From the cell containing the given text, extract its center point as [X, Y] coordinate. 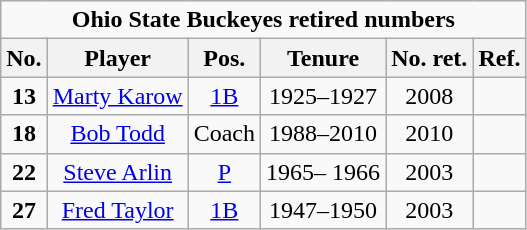
1965– 1966 [324, 172]
No. ret. [430, 58]
Steve Arlin [118, 172]
27 [24, 210]
2008 [430, 96]
Marty Karow [118, 96]
Bob Todd [118, 134]
1988–2010 [324, 134]
Ref. [500, 58]
Fred Taylor [118, 210]
Pos. [224, 58]
Tenure [324, 58]
1925–1927 [324, 96]
2010 [430, 134]
Coach [224, 134]
No. [24, 58]
P [224, 172]
13 [24, 96]
Ohio State Buckeyes retired numbers [264, 20]
22 [24, 172]
1947–1950 [324, 210]
18 [24, 134]
Player [118, 58]
